For the text-containing cell, return its midpoint in (X, Y) coordinate format. 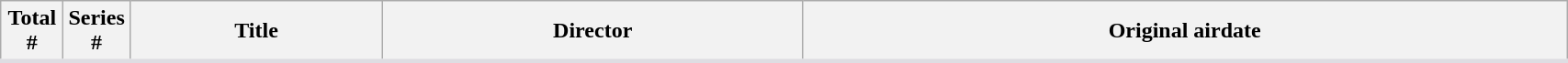
Original airdate (1185, 31)
Director (593, 31)
Title (255, 31)
Series# (96, 31)
Total# (32, 31)
